Return (x, y) of the center of cell containing provided text 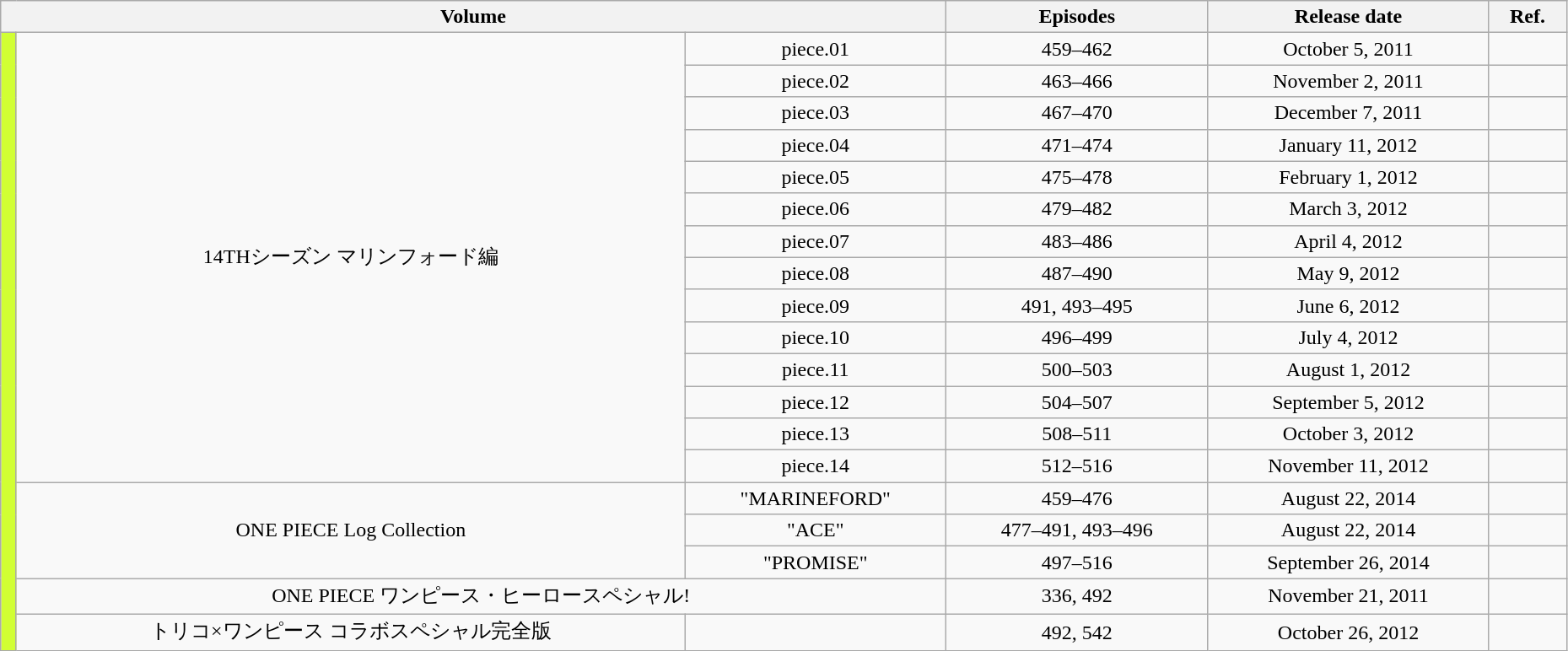
475–478 (1076, 177)
ONE PIECE ワンピース・ヒーロースペシャル! (481, 597)
Episodes (1076, 17)
March 3, 2012 (1348, 209)
"MARINEFORD" (815, 498)
October 5, 2011 (1348, 49)
September 5, 2012 (1348, 402)
"PROMISE" (815, 562)
Release date (1348, 17)
piece.03 (815, 113)
463–466 (1076, 81)
487–490 (1076, 273)
February 1, 2012 (1348, 177)
14THシーズン マリンフォード編 (351, 258)
piece.09 (815, 305)
piece.04 (815, 145)
459–462 (1076, 49)
piece.02 (815, 81)
April 4, 2012 (1348, 241)
492, 542 (1076, 632)
ONE PIECE Log Collection (351, 530)
May 9, 2012 (1348, 273)
497–516 (1076, 562)
January 11, 2012 (1348, 145)
496–499 (1076, 337)
504–507 (1076, 402)
November 11, 2012 (1348, 466)
piece.12 (815, 402)
508–511 (1076, 434)
piece.11 (815, 369)
piece.06 (815, 209)
512–516 (1076, 466)
July 4, 2012 (1348, 337)
piece.01 (815, 49)
500–503 (1076, 369)
479–482 (1076, 209)
November 21, 2011 (1348, 597)
467–470 (1076, 113)
459–476 (1076, 498)
December 7, 2011 (1348, 113)
piece.10 (815, 337)
October 3, 2012 (1348, 434)
Volume (473, 17)
piece.14 (815, 466)
336, 492 (1076, 597)
トリコ×ワンピース コラボスペシャル完全版 (351, 632)
491, 493–495 (1076, 305)
June 6, 2012 (1348, 305)
piece.13 (815, 434)
November 2, 2011 (1348, 81)
Ref. (1528, 17)
477–491, 493–496 (1076, 530)
October 26, 2012 (1348, 632)
471–474 (1076, 145)
piece.05 (815, 177)
"ACE" (815, 530)
piece.07 (815, 241)
August 1, 2012 (1348, 369)
piece.08 (815, 273)
483–486 (1076, 241)
September 26, 2014 (1348, 562)
